For the text-containing cell, return its midpoint in [x, y] coordinate format. 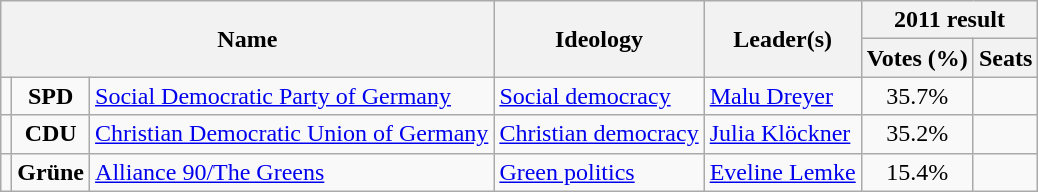
Votes (%) [917, 58]
Ideology [599, 39]
Alliance 90/The Greens [292, 172]
SPD [51, 96]
2011 result [950, 20]
Name [248, 39]
Seats [1005, 58]
Green politics [599, 172]
Christian democracy [599, 134]
Social Democratic Party of Germany [292, 96]
CDU [51, 134]
35.2% [917, 134]
Julia Klöckner [782, 134]
Grüne [51, 172]
15.4% [917, 172]
35.7% [917, 96]
Social democracy [599, 96]
Malu Dreyer [782, 96]
Leader(s) [782, 39]
Eveline Lemke [782, 172]
Christian Democratic Union of Germany [292, 134]
